Locate the cell with the specified text and output its [X, Y] center coordinate. 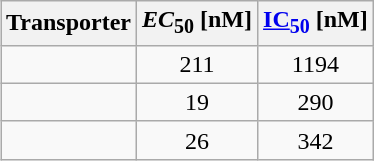
19 [196, 102]
342 [316, 140]
1194 [316, 64]
211 [196, 64]
290 [316, 102]
IC50 [nM] [316, 23]
26 [196, 140]
EC50 [nM] [196, 23]
Transporter [69, 23]
